For the text-containing cell, return its midpoint in (X, Y) coordinate format. 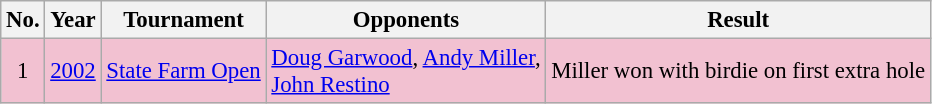
Tournament (184, 20)
No. (23, 20)
Opponents (406, 20)
Doug Garwood, Andy Miller, John Restino (406, 72)
Result (738, 20)
1 (23, 72)
Year (73, 20)
2002 (73, 72)
State Farm Open (184, 72)
Miller won with birdie on first extra hole (738, 72)
